Identify which cell holds the provided text, then report its (X, Y) central coordinate. 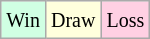
Draw (72, 20)
Loss (126, 20)
Win (24, 20)
